Find where the given text appears and provide that cell's center as (x, y) coordinate. 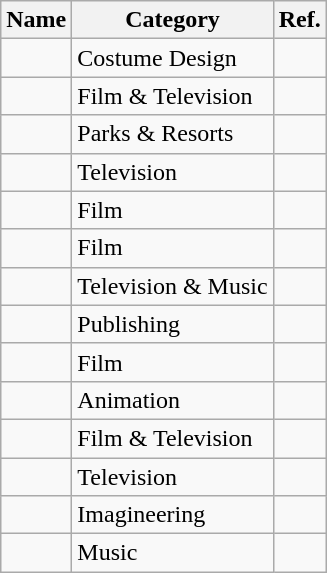
Parks & Resorts (172, 134)
Music (172, 553)
Costume Design (172, 58)
Publishing (172, 324)
Television & Music (172, 286)
Name (36, 20)
Imagineering (172, 515)
Category (172, 20)
Ref. (300, 20)
Animation (172, 400)
